Locate the cell with the specified text and output its (X, Y) center coordinate. 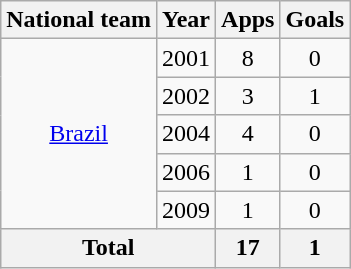
2009 (186, 210)
3 (248, 96)
17 (248, 248)
4 (248, 134)
Goals (315, 20)
8 (248, 58)
2004 (186, 134)
2006 (186, 172)
Apps (248, 20)
National team (79, 20)
2001 (186, 58)
Year (186, 20)
Brazil (79, 134)
Total (108, 248)
2002 (186, 96)
